Capture the cell that displays the provided text and extract its (x, y) central coordinate. 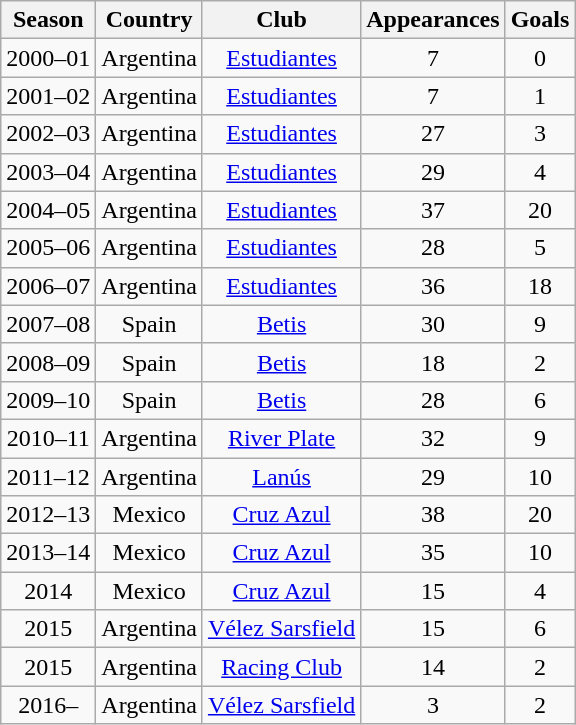
2000–01 (48, 58)
2005–06 (48, 248)
2007–08 (48, 324)
River Plate (281, 438)
36 (433, 286)
2001–02 (48, 96)
Lanús (281, 477)
Season (48, 20)
2009–10 (48, 400)
2010–11 (48, 438)
1 (540, 96)
2014 (48, 591)
30 (433, 324)
5 (540, 248)
Appearances (433, 20)
32 (433, 438)
37 (433, 210)
35 (433, 553)
2002–03 (48, 134)
27 (433, 134)
2008–09 (48, 362)
2011–12 (48, 477)
14 (433, 667)
Goals (540, 20)
2016– (48, 705)
Country (150, 20)
38 (433, 515)
Racing Club (281, 667)
2012–13 (48, 515)
2013–14 (48, 553)
2003–04 (48, 172)
2006–07 (48, 286)
2004–05 (48, 210)
0 (540, 58)
Club (281, 20)
